Determine the (x, y) coordinate at the center of the cell enclosing the given text.  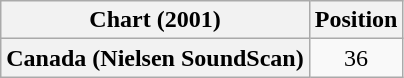
Position (356, 20)
36 (356, 58)
Canada (Nielsen SoundScan) (155, 58)
Chart (2001) (155, 20)
